Output the [x, y] coordinate of the center of the cell containing the given text.  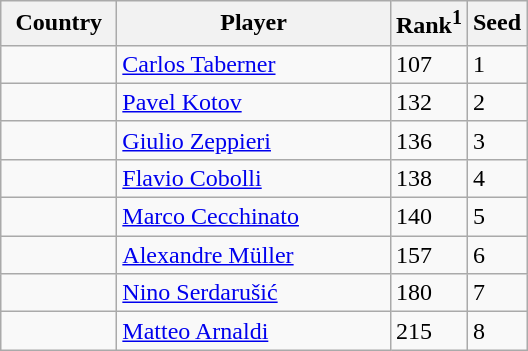
Marco Cecchinato [254, 217]
2 [496, 102]
132 [428, 102]
7 [496, 293]
180 [428, 293]
Carlos Taberner [254, 64]
107 [428, 64]
Matteo Arnaldi [254, 331]
157 [428, 255]
1 [496, 64]
Player [254, 24]
Seed [496, 24]
Nino Serdarušić [254, 293]
215 [428, 331]
5 [496, 217]
Alexandre Müller [254, 255]
8 [496, 331]
3 [496, 140]
136 [428, 140]
Country [59, 24]
Pavel Kotov [254, 102]
140 [428, 217]
4 [496, 178]
Rank1 [428, 24]
138 [428, 178]
Giulio Zeppieri [254, 140]
Flavio Cobolli [254, 178]
6 [496, 255]
